Scan for the cell matching the given text and deliver its (x, y) coordinate at center. 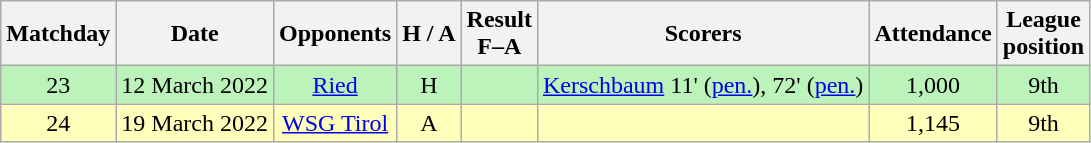
Attendance (933, 34)
12 March 2022 (195, 85)
1,000 (933, 85)
Opponents (336, 34)
23 (58, 85)
WSG Tirol (336, 123)
Matchday (58, 34)
Date (195, 34)
H / A (429, 34)
A (429, 123)
Ried (336, 85)
Leagueposition (1043, 34)
Kerschbaum 11' (pen.), 72' (pen.) (702, 85)
Scorers (702, 34)
H (429, 85)
19 March 2022 (195, 123)
ResultF–A (499, 34)
1,145 (933, 123)
24 (58, 123)
